Search for the cell housing the specified text and yield its (X, Y) center coordinate. 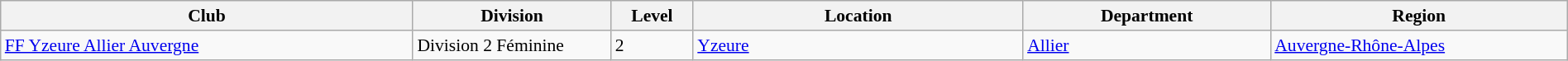
Department (1146, 16)
Location (858, 16)
Auvergne-Rhône-Alpes (1419, 45)
Level (653, 16)
Allier (1146, 45)
Yzeure (858, 45)
Club (207, 16)
Division (511, 16)
Division 2 Féminine (511, 45)
2 (653, 45)
Region (1419, 16)
FF Yzeure Allier Auvergne (207, 45)
